Return (X, Y) of the center of cell containing provided text 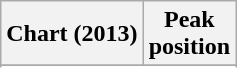
Chart (2013) (72, 34)
Peakposition (189, 34)
